Pinpoint the cell where the given text exists, returning its (X, Y) midpoint coordinate. 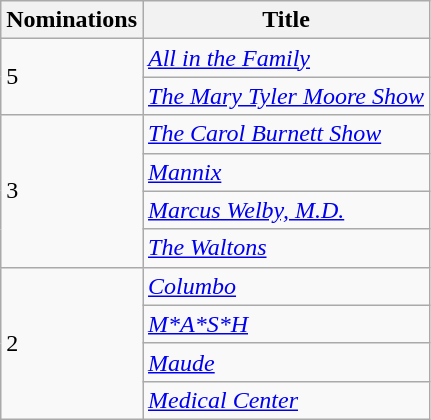
3 (72, 191)
Nominations (72, 20)
5 (72, 77)
Medical Center (286, 400)
Marcus Welby, M.D. (286, 210)
Columbo (286, 286)
2 (72, 343)
The Mary Tyler Moore Show (286, 96)
The Carol Burnett Show (286, 134)
Mannix (286, 172)
M*A*S*H (286, 324)
All in the Family (286, 58)
The Waltons (286, 248)
Title (286, 20)
Maude (286, 362)
